From the cell containing the given text, extract its center point as [x, y] coordinate. 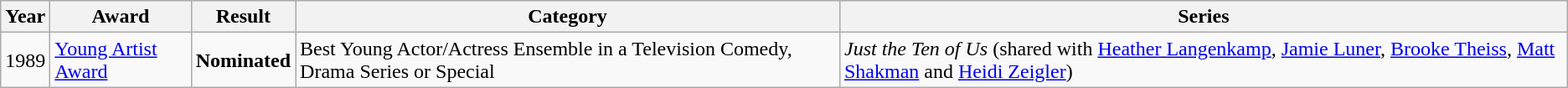
Just the Ten of Us (shared with Heather Langenkamp, Jamie Luner, Brooke Theiss, Matt Shakman and Heidi Zeigler) [1203, 60]
Best Young Actor/Actress Ensemble in a Television Comedy, Drama Series or Special [568, 60]
Young Artist Award [121, 60]
Year [25, 17]
Nominated [243, 60]
1989 [25, 60]
Award [121, 17]
Series [1203, 17]
Category [568, 17]
Result [243, 17]
